Determine the (x, y) coordinate at the center of the cell enclosing the given text.  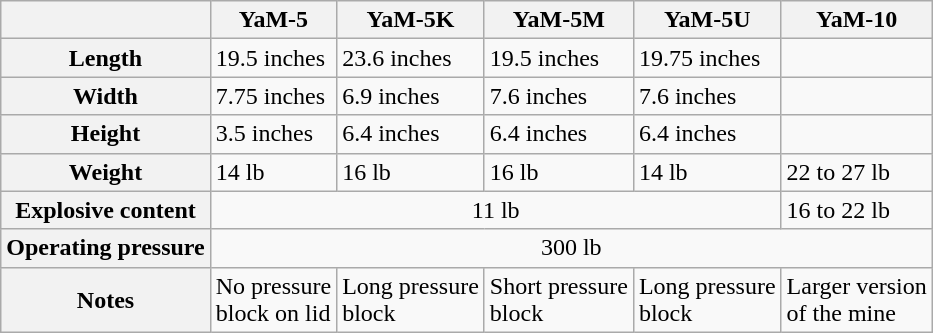
Height (106, 134)
Larger version of the mine (856, 300)
3.5 inches (273, 134)
YaM-10 (856, 20)
6.9 inches (411, 96)
Weight (106, 172)
16 to 22 lb (856, 210)
22 to 27 lb (856, 172)
Notes (106, 300)
Operating pressure (106, 248)
7.75 inches (273, 96)
Explosive content (106, 210)
YaM-5M (558, 20)
Short pressure block (558, 300)
11 lb (496, 210)
YaM-5U (707, 20)
19.75 inches (707, 58)
YaM-5K (411, 20)
YaM-5 (273, 20)
Width (106, 96)
23.6 inches (411, 58)
No pressure block on lid (273, 300)
300 lb (571, 248)
Length (106, 58)
